Detect which cell encompasses the target text, then output its (x, y) center coordinate. 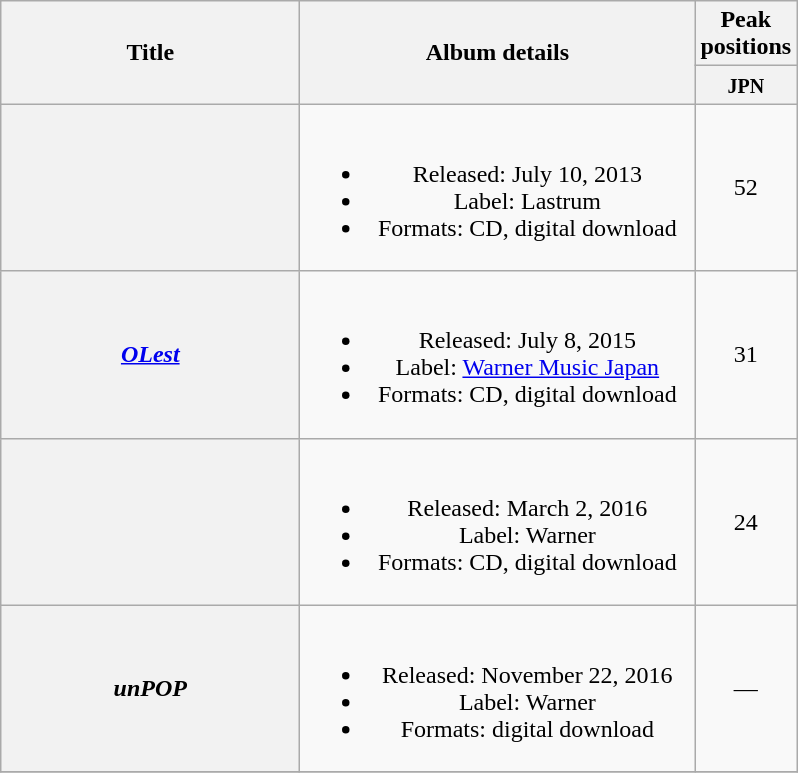
unPOP (150, 688)
Released: July 8, 2015 Label: Warner Music JapanFormats: CD, digital download (498, 354)
31 (746, 354)
Album details (498, 52)
Released: November 22, 2016 Label: WarnerFormats: digital download (498, 688)
Released: July 10, 2013 Label: LastrumFormats: CD, digital download (498, 188)
Peak positions (746, 34)
JPN (746, 85)
24 (746, 522)
— (746, 688)
Released: March 2, 2016 Label: WarnerFormats: CD, digital download (498, 522)
Title (150, 52)
52 (746, 188)
OLest (150, 354)
